Return the [x, y] coordinate for the center point of the cell that contains the specified text.  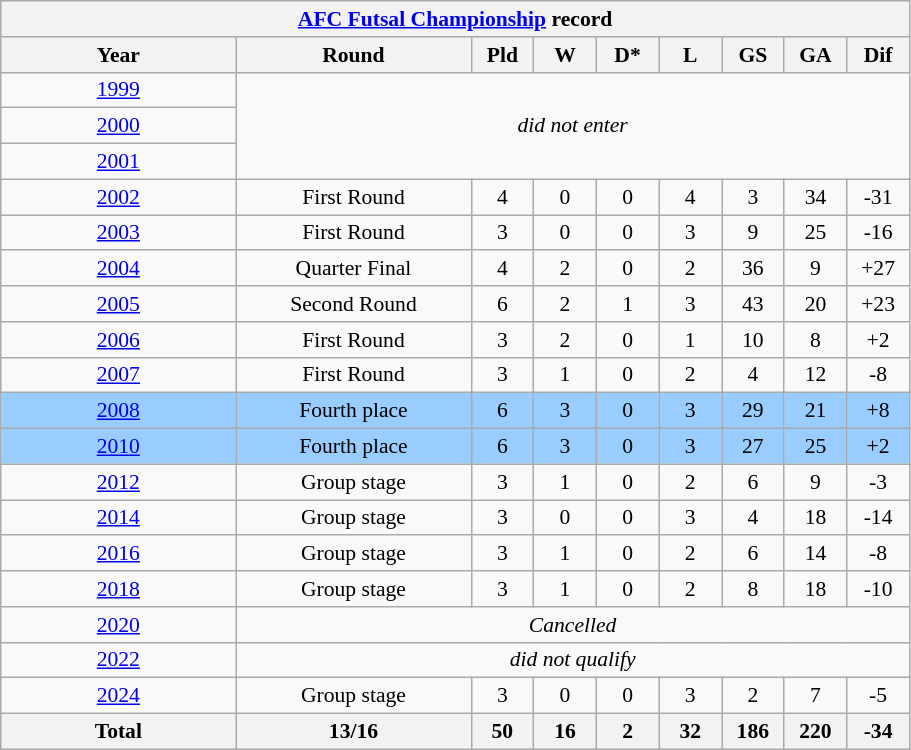
2004 [118, 269]
L [690, 55]
Pld [502, 55]
Dif [878, 55]
-3 [878, 482]
AFC Futsal Championship record [456, 19]
did not enter [573, 126]
12 [816, 375]
27 [754, 447]
Year [118, 55]
2012 [118, 482]
+27 [878, 269]
Quarter Final [354, 269]
2007 [118, 375]
+8 [878, 411]
2014 [118, 518]
14 [816, 554]
-31 [878, 197]
13/16 [354, 732]
D* [628, 55]
43 [754, 304]
220 [816, 732]
Cancelled [573, 625]
2003 [118, 233]
GA [816, 55]
2000 [118, 126]
20 [816, 304]
10 [754, 340]
2002 [118, 197]
2018 [118, 589]
Round [354, 55]
7 [816, 696]
21 [816, 411]
2008 [118, 411]
2001 [118, 162]
did not qualify [573, 660]
W [566, 55]
Total [118, 732]
2010 [118, 447]
-10 [878, 589]
GS [754, 55]
36 [754, 269]
2016 [118, 554]
-16 [878, 233]
-14 [878, 518]
2022 [118, 660]
2020 [118, 625]
50 [502, 732]
186 [754, 732]
-34 [878, 732]
Second Round [354, 304]
1999 [118, 90]
-5 [878, 696]
16 [566, 732]
2024 [118, 696]
34 [816, 197]
2005 [118, 304]
29 [754, 411]
32 [690, 732]
2006 [118, 340]
+23 [878, 304]
